Output the (X, Y) coordinate of the center of the cell containing the given text.  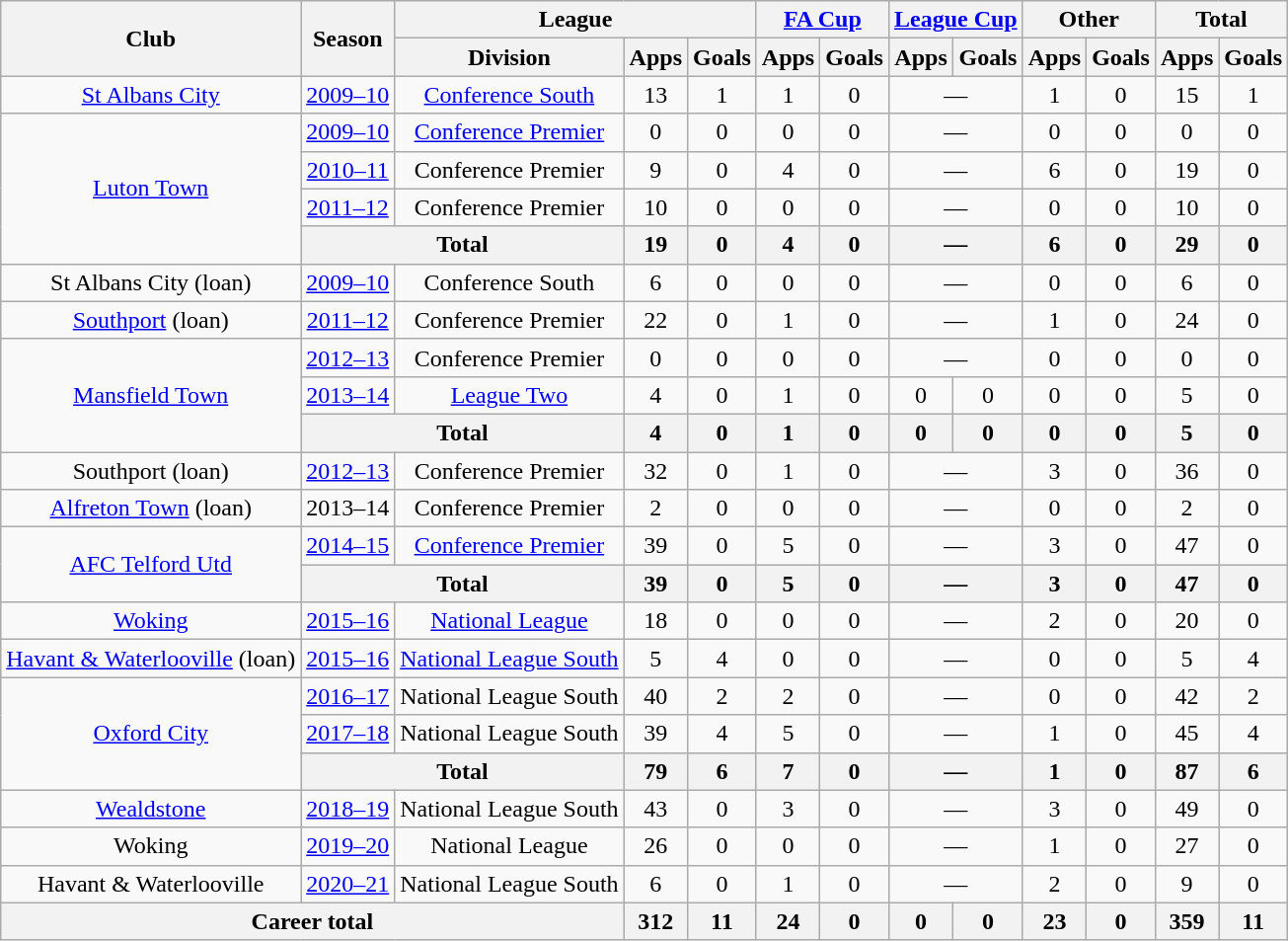
League Two (509, 395)
2014–15 (347, 546)
45 (1186, 734)
2010–11 (347, 170)
18 (655, 621)
87 (1186, 771)
2018–19 (347, 809)
20 (1186, 621)
7 (788, 771)
23 (1054, 921)
St Albans City (loan) (151, 282)
42 (1186, 696)
2017–18 (347, 734)
Havant & Waterlooville (151, 884)
Other (1089, 20)
AFC Telford Utd (151, 565)
Division (509, 57)
43 (655, 809)
Season (347, 39)
15 (1186, 95)
27 (1186, 846)
40 (655, 696)
2019–20 (347, 846)
26 (655, 846)
Luton Town (151, 189)
29 (1186, 245)
St Albans City (151, 95)
312 (655, 921)
32 (655, 471)
Havant & Waterlooville (loan) (151, 659)
359 (1186, 921)
49 (1186, 809)
Oxford City (151, 734)
13 (655, 95)
Career total (312, 921)
Alfreton Town (loan) (151, 509)
League Cup (955, 20)
79 (655, 771)
Mansfield Town (151, 395)
Club (151, 39)
2016–17 (347, 696)
League (576, 20)
22 (655, 320)
2020–21 (347, 884)
36 (1186, 471)
FA Cup (822, 20)
Wealdstone (151, 809)
